Find where the given text appears and provide that cell's center as (x, y) coordinate. 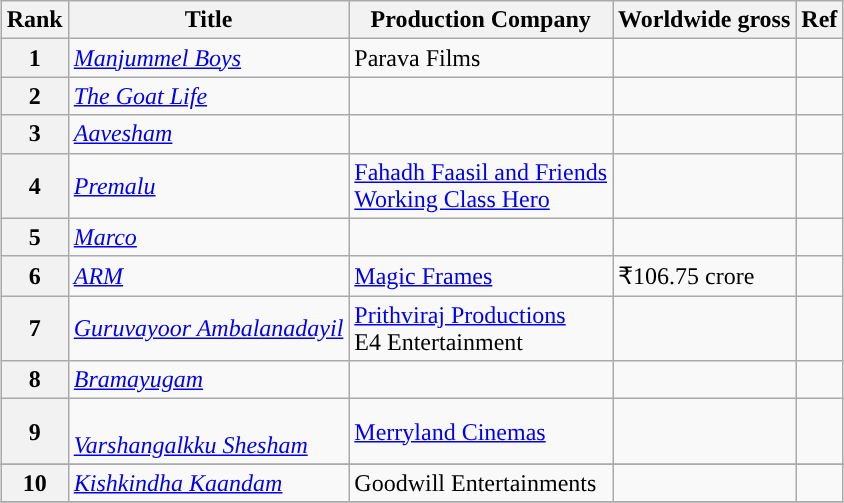
Aavesham (208, 134)
8 (34, 380)
Varshangalkku Shesham (208, 432)
4 (34, 186)
Manjummel Boys (208, 58)
5 (34, 237)
10 (34, 483)
Merryland Cinemas (481, 432)
₹106.75 crore (704, 276)
7 (34, 328)
Kishkindha Kaandam (208, 483)
Worldwide gross (704, 20)
3 (34, 134)
6 (34, 276)
Magic Frames (481, 276)
Bramayugam (208, 380)
2 (34, 96)
Marco (208, 237)
9 (34, 432)
Guruvayoor Ambalanadayil (208, 328)
The Goat Life (208, 96)
Goodwill Entertainments (481, 483)
Fahadh Faasil and FriendsWorking Class Hero (481, 186)
Title (208, 20)
Rank (34, 20)
Production Company (481, 20)
Premalu (208, 186)
Parava Films (481, 58)
Prithviraj ProductionsE4 Entertainment (481, 328)
Ref (820, 20)
ARM (208, 276)
1 (34, 58)
